Scan for the cell matching the given text and deliver its [x, y] coordinate at center. 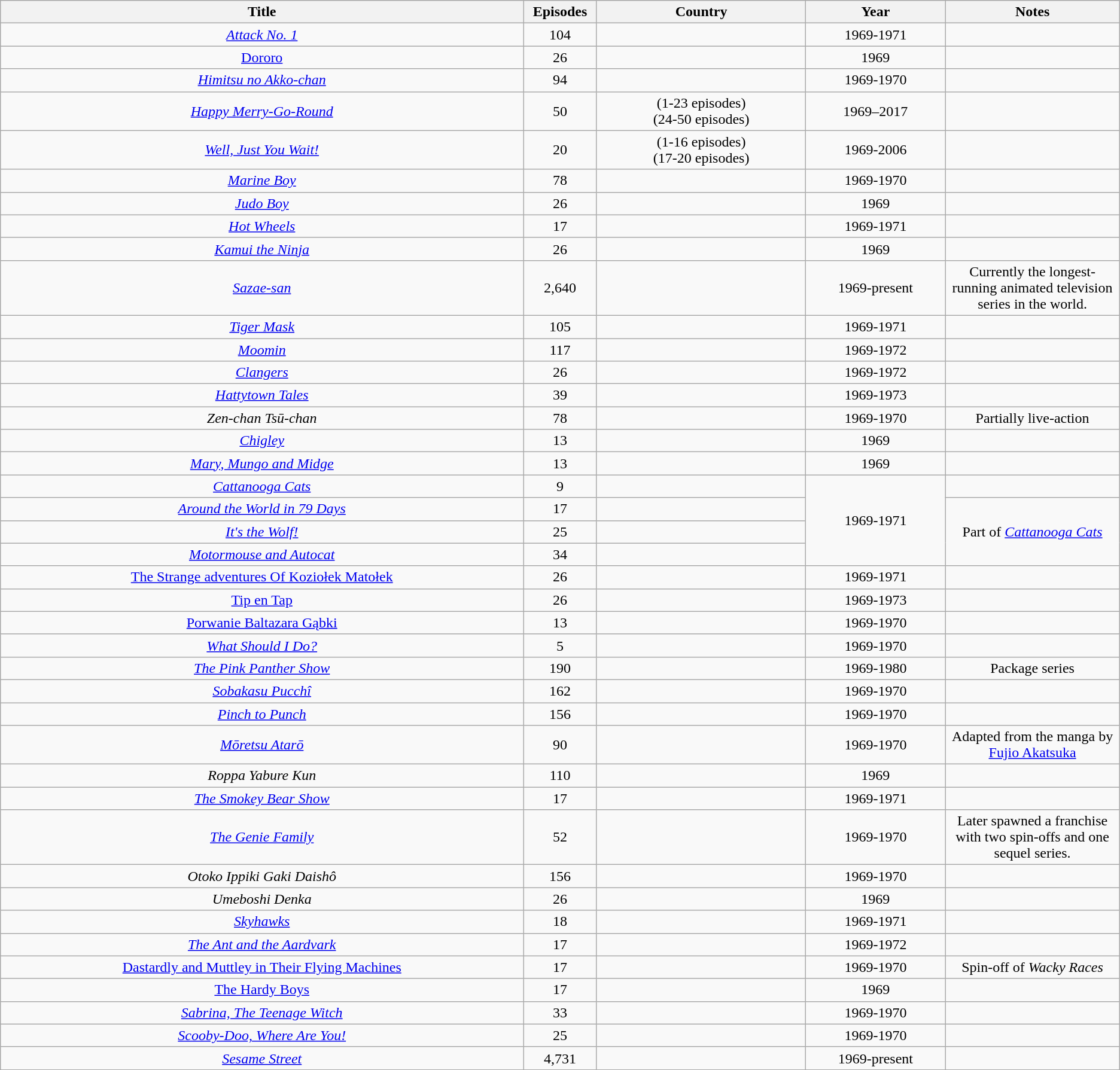
1969-2006 [876, 150]
(1-16 episodes) (17-20 episodes) [701, 150]
The Ant and the Aardvark [262, 944]
34 [560, 554]
Country [701, 12]
It's the Wolf! [262, 532]
105 [560, 327]
Later spawned a franchise with two spin-offs and one sequel series. [1033, 837]
Well, Just You Wait! [262, 150]
Hattytown Tales [262, 395]
9 [560, 486]
50 [560, 111]
18 [560, 922]
Motormouse and Autocat [262, 554]
Currently the longest-running animated television series in the world. [1033, 288]
39 [560, 395]
Spin-off of Wacky Races [1033, 967]
Mōretsu Atarō [262, 745]
Sazae-san [262, 288]
Judo Boy [262, 203]
Zen-chan Tsū-chan [262, 418]
Porwanie Baltazara Gąbki [262, 623]
Otoko Ippiki Gaki Daishô [262, 876]
The Smokey Bear Show [262, 798]
2,640 [560, 288]
The Genie Family [262, 837]
162 [560, 691]
Moomin [262, 350]
Mary, Mungo and Midge [262, 464]
Umeboshi Denka [262, 899]
Clangers [262, 373]
(1-23 episodes) (24-50 episodes) [701, 111]
Year [876, 12]
1969–2017 [876, 111]
5 [560, 645]
Partially live-action [1033, 418]
33 [560, 1013]
Hot Wheels [262, 226]
Happy Merry-Go-Round [262, 111]
Adapted from the manga by Fujio Akatsuka [1033, 745]
104 [560, 35]
Cattanooga Cats [262, 486]
Dororo [262, 57]
Sobakasu Pucchî [262, 691]
Tiger Mask [262, 327]
Roppa Yabure Kun [262, 776]
Package series [1033, 668]
The Pink Panther Show [262, 668]
20 [560, 150]
What Should I Do? [262, 645]
Around the World in 79 Days [262, 509]
94 [560, 80]
110 [560, 776]
Himitsu no Akko-chan [262, 80]
Attack No. 1 [262, 35]
117 [560, 350]
4,731 [560, 1058]
52 [560, 837]
Chigley [262, 441]
Dastardly and Muttley in Their Flying Machines [262, 967]
Marine Boy [262, 181]
Pinch to Punch [262, 714]
1969-1980 [876, 668]
Scooby-Doo, Where Are You! [262, 1035]
Kamui the Ninja [262, 249]
Sesame Street [262, 1058]
Episodes [560, 12]
Notes [1033, 12]
Tip en Tap [262, 600]
190 [560, 668]
Sabrina, The Teenage Witch [262, 1013]
90 [560, 745]
Skyhawks [262, 922]
The Strange adventures Of Koziołek Matołek [262, 577]
The Hardy Boys [262, 990]
Part of Cattanooga Cats [1033, 532]
Title [262, 12]
